For the text-containing cell, return its midpoint in [X, Y] coordinate format. 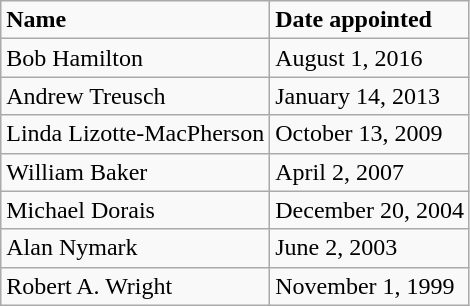
August 1, 2016 [370, 58]
Alan Nymark [136, 248]
Linda Lizotte-MacPherson [136, 134]
William Baker [136, 172]
December 20, 2004 [370, 210]
April 2, 2007 [370, 172]
January 14, 2013 [370, 96]
June 2, 2003 [370, 248]
Date appointed [370, 20]
Name [136, 20]
Bob Hamilton [136, 58]
November 1, 1999 [370, 286]
Robert A. Wright [136, 286]
October 13, 2009 [370, 134]
Michael Dorais [136, 210]
Andrew Treusch [136, 96]
